Pinpoint the cell where the given text exists, returning its [X, Y] midpoint coordinate. 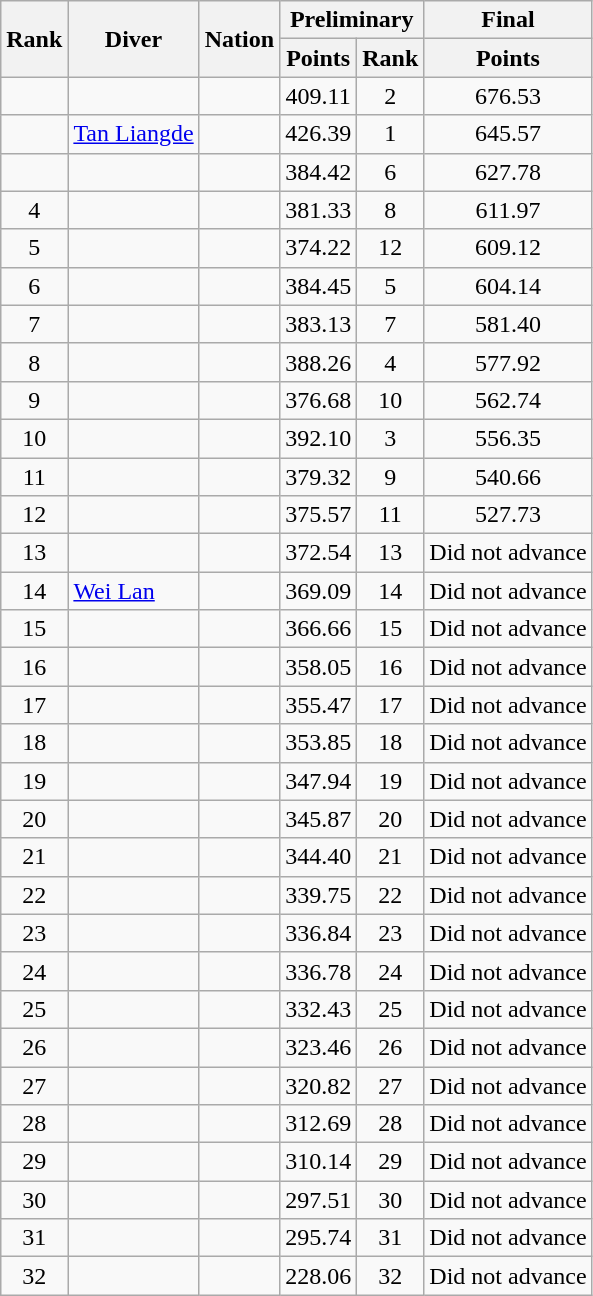
336.84 [318, 933]
Final [508, 20]
676.53 [508, 96]
1 [390, 134]
312.69 [318, 1124]
540.66 [508, 477]
332.43 [318, 1009]
372.54 [318, 553]
2 [390, 96]
Nation [239, 39]
339.75 [318, 895]
297.51 [318, 1200]
392.10 [318, 438]
379.32 [318, 477]
Preliminary [352, 20]
388.26 [318, 362]
344.40 [318, 857]
409.11 [318, 96]
369.09 [318, 591]
295.74 [318, 1238]
426.39 [318, 134]
604.14 [508, 286]
381.33 [318, 210]
562.74 [508, 400]
556.35 [508, 438]
577.92 [508, 362]
376.68 [318, 400]
Diver [134, 39]
374.22 [318, 248]
645.57 [508, 134]
347.94 [318, 781]
Tan Liangde [134, 134]
527.73 [508, 515]
609.12 [508, 248]
358.05 [318, 667]
581.40 [508, 324]
345.87 [318, 819]
320.82 [318, 1085]
384.42 [318, 172]
366.66 [318, 629]
310.14 [318, 1162]
384.45 [318, 286]
Wei Lan [134, 591]
3 [390, 438]
383.13 [318, 324]
627.78 [508, 172]
323.46 [318, 1047]
228.06 [318, 1276]
355.47 [318, 705]
611.97 [508, 210]
336.78 [318, 971]
353.85 [318, 743]
375.57 [318, 515]
